Find where the given text appears and provide that cell's center as [X, Y] coordinate. 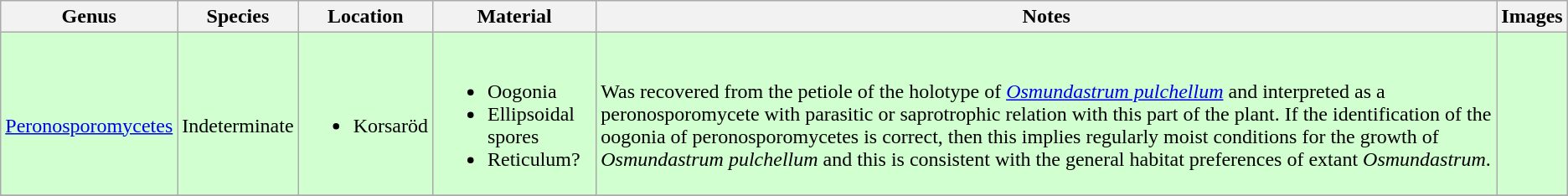
Location [365, 17]
Genus [89, 17]
OogoniaEllipsoidal sporesReticulum? [514, 114]
Notes [1047, 17]
Indeterminate [238, 114]
Korsaröd [365, 114]
Images [1532, 17]
Material [514, 17]
Peronosporomycetes [89, 114]
Species [238, 17]
